Pinpoint the cell where the given text exists, returning its (X, Y) midpoint coordinate. 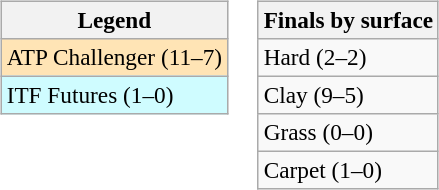
Carpet (1–0) (348, 171)
ATP Challenger (11–7) (114, 57)
ITF Futures (1–0) (114, 95)
Finals by surface (348, 20)
Clay (9–5) (348, 95)
Grass (0–0) (348, 133)
Hard (2–2) (348, 57)
Legend (114, 20)
